Search for the cell housing the specified text and yield its [x, y] center coordinate. 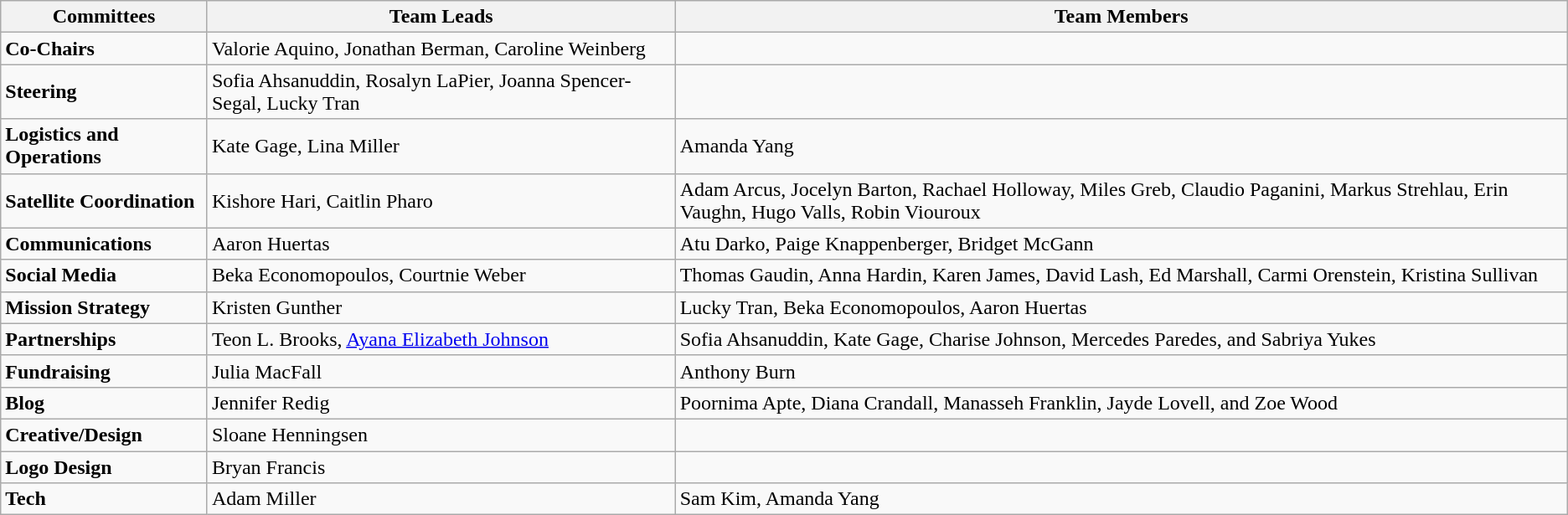
Team Members [1121, 17]
Partnerships [104, 339]
Lucky Tran, Beka Economopoulos, Aaron Huertas [1121, 307]
Fundraising [104, 371]
Kristen Gunther [441, 307]
Steering [104, 92]
Teon L. Brooks, Ayana Elizabeth Johnson [441, 339]
Beka Economopoulos, Courtnie Weber [441, 276]
Jennifer Redig [441, 403]
Sloane Henningsen [441, 435]
Communications [104, 244]
Kishore Hari, Caitlin Pharo [441, 201]
Team Leads [441, 17]
Bryan Francis [441, 466]
Kate Gage, Lina Miller [441, 146]
Sam Kim, Amanda Yang [1121, 499]
Creative/Design [104, 435]
Atu Darko, Paige Knappenberger, Bridget McGann [1121, 244]
Logistics and Operations [104, 146]
Blog [104, 403]
Anthony Burn [1121, 371]
Co-Chairs [104, 49]
Poornima Apte, Diana Crandall, Manasseh Franklin, Jayde Lovell, and Zoe Wood [1121, 403]
Aaron Huertas [441, 244]
Sofia Ahsanuddin, Rosalyn LaPier, Joanna Spencer-Segal, Lucky Tran [441, 92]
Tech [104, 499]
Julia MacFall [441, 371]
Mission Strategy [104, 307]
Committees [104, 17]
Satellite Coordination [104, 201]
Thomas Gaudin, Anna Hardin, Karen James, David Lash, Ed Marshall, Carmi Orenstein, Kristina Sullivan [1121, 276]
Adam Miller [441, 499]
Social Media [104, 276]
Adam Arcus, Jocelyn Barton, Rachael Holloway, Miles Greb, Claudio Paganini, Markus Strehlau, Erin Vaughn, Hugo Valls, Robin Viouroux [1121, 201]
Valorie Aquino, Jonathan Berman, Caroline Weinberg [441, 49]
Amanda Yang [1121, 146]
Logo Design [104, 466]
Sofia Ahsanuddin, Kate Gage, Charise Johnson, Mercedes Paredes, and Sabriya Yukes [1121, 339]
